Capture the cell that displays the provided text and extract its (X, Y) central coordinate. 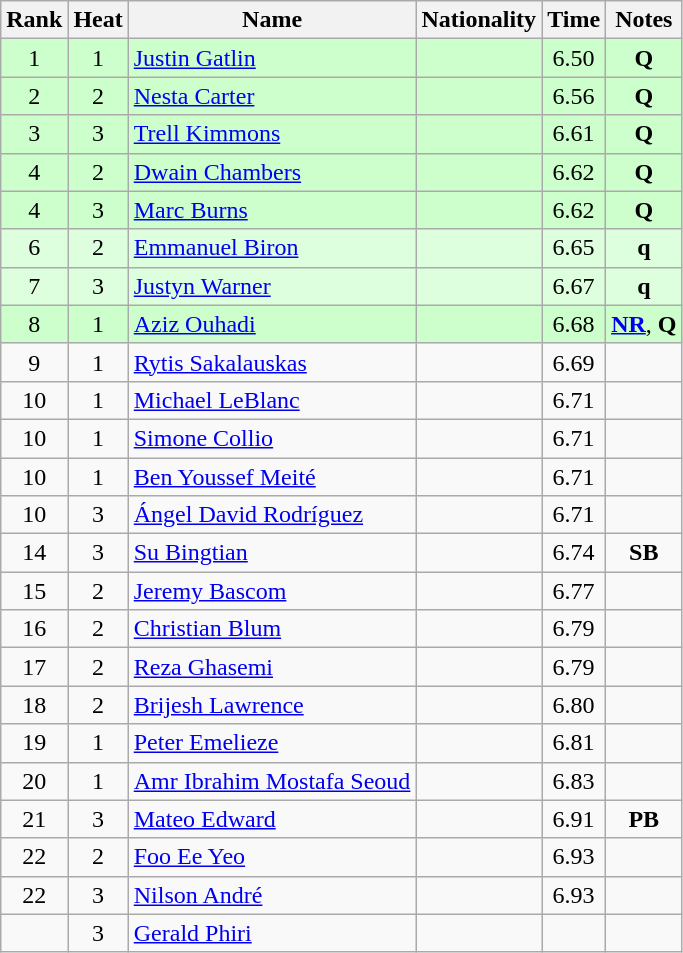
21 (34, 819)
17 (34, 667)
Ben Youssef Meité (272, 477)
Trell Kimmons (272, 134)
14 (34, 553)
6.61 (574, 134)
Time (574, 20)
Dwain Chambers (272, 172)
Notes (644, 20)
Peter Emelieze (272, 743)
6.74 (574, 553)
Nationality (479, 20)
7 (34, 286)
Gerald Phiri (272, 933)
Brijesh Lawrence (272, 705)
6.69 (574, 362)
Rytis Sakalauskas (272, 362)
Reza Ghasemi (272, 667)
18 (34, 705)
Heat (98, 20)
SB (644, 553)
Rank (34, 20)
Amr Ibrahim Mostafa Seoud (272, 781)
6.80 (574, 705)
Su Bingtian (272, 553)
Justin Gatlin (272, 58)
6.83 (574, 781)
Michael LeBlanc (272, 400)
6.81 (574, 743)
PB (644, 819)
6 (34, 248)
Christian Blum (272, 629)
NR, Q (644, 324)
6.65 (574, 248)
6.56 (574, 96)
6.67 (574, 286)
15 (34, 591)
6.68 (574, 324)
Foo Ee Yeo (272, 857)
6.77 (574, 591)
Ángel David Rodríguez (272, 515)
Nilson André (272, 895)
Name (272, 20)
Nesta Carter (272, 96)
9 (34, 362)
16 (34, 629)
Marc Burns (272, 210)
6.91 (574, 819)
8 (34, 324)
19 (34, 743)
Simone Collio (272, 438)
Aziz Ouhadi (272, 324)
Justyn Warner (272, 286)
Mateo Edward (272, 819)
Emmanuel Biron (272, 248)
20 (34, 781)
Jeremy Bascom (272, 591)
6.50 (574, 58)
